Detect which cell encompasses the target text, then output its [X, Y] center coordinate. 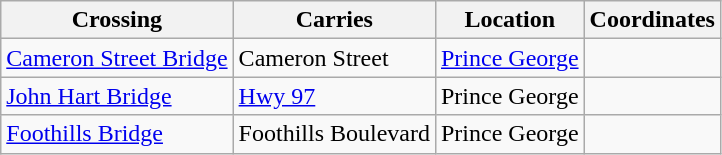
Location [510, 20]
John Hart Bridge [117, 96]
Cameron Street Bridge [117, 58]
Hwy 97 [334, 96]
Foothills Boulevard [334, 134]
Crossing [117, 20]
Coordinates [652, 20]
Cameron Street [334, 58]
Carries [334, 20]
Foothills Bridge [117, 134]
